From the cell containing the given text, extract its center point as [x, y] coordinate. 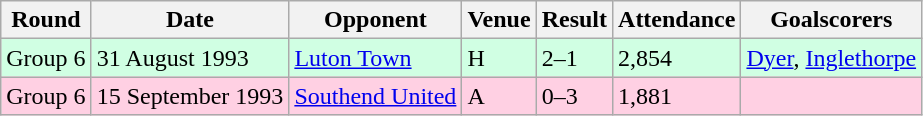
31 August 1993 [190, 58]
Dyer, Inglethorpe [832, 58]
Goalscorers [832, 20]
Round [46, 20]
0–3 [574, 96]
A [499, 96]
Opponent [376, 20]
Result [574, 20]
2,854 [677, 58]
Luton Town [376, 58]
Venue [499, 20]
15 September 1993 [190, 96]
1,881 [677, 96]
Date [190, 20]
2–1 [574, 58]
Southend United [376, 96]
H [499, 58]
Attendance [677, 20]
